Pinpoint the cell where the given text exists, returning its (x, y) midpoint coordinate. 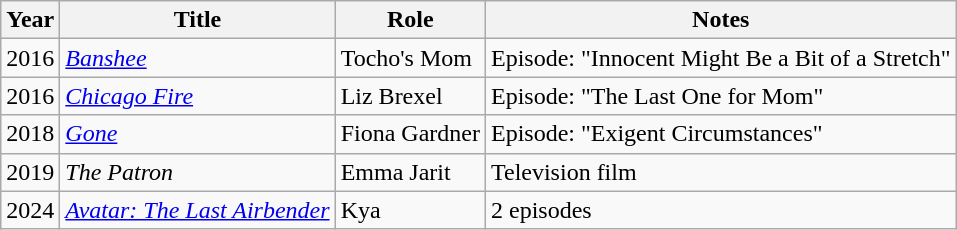
Tocho's Mom (410, 58)
Emma Jarit (410, 172)
Episode: "Innocent Might Be a Bit of a Stretch" (720, 58)
Role (410, 20)
Notes (720, 20)
Episode: "Exigent Circumstances" (720, 134)
2019 (30, 172)
Avatar: The Last Airbender (198, 210)
2018 (30, 134)
Gone (198, 134)
The Patron (198, 172)
Kya (410, 210)
Television film (720, 172)
Year (30, 20)
Fiona Gardner (410, 134)
Episode: "The Last One for Mom" (720, 96)
2024 (30, 210)
Liz Brexel (410, 96)
2 episodes (720, 210)
Title (198, 20)
Chicago Fire (198, 96)
Banshee (198, 58)
